Search for the cell housing the specified text and yield its [X, Y] center coordinate. 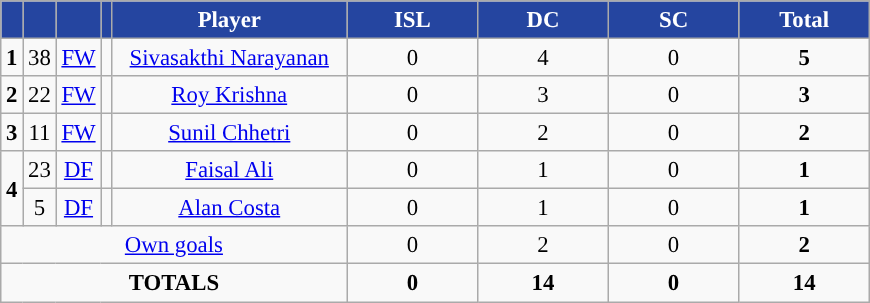
SC [674, 20]
Sunil Chhetri [229, 133]
22 [40, 95]
DC [544, 20]
Own goals [174, 245]
11 [40, 133]
ISL [412, 20]
Roy Krishna [229, 95]
Sivasakthi Narayanan [229, 58]
TOTALS [174, 283]
Alan Costa [229, 208]
38 [40, 58]
Faisal Ali [229, 170]
Player [229, 20]
Total [804, 20]
23 [40, 170]
